Search for the cell housing the specified text and yield its [x, y] center coordinate. 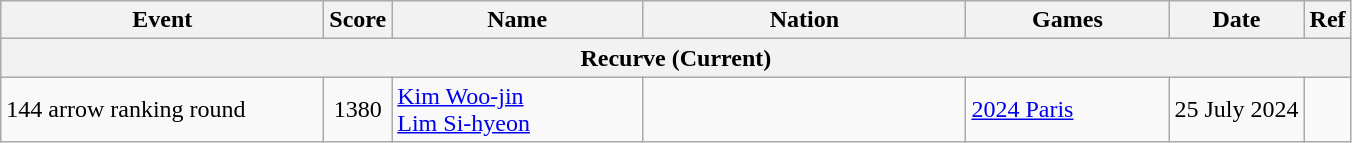
Name [518, 20]
144 arrow ranking round [162, 110]
Event [162, 20]
Games [1068, 20]
1380 [358, 110]
Ref [1328, 20]
Recurve (Current) [676, 58]
Score [358, 20]
2024 Paris [1068, 110]
25 July 2024 [1236, 110]
Kim Woo-jinLim Si-hyeon [518, 110]
Nation [804, 20]
Date [1236, 20]
